Locate the cell with the specified text and output its (x, y) center coordinate. 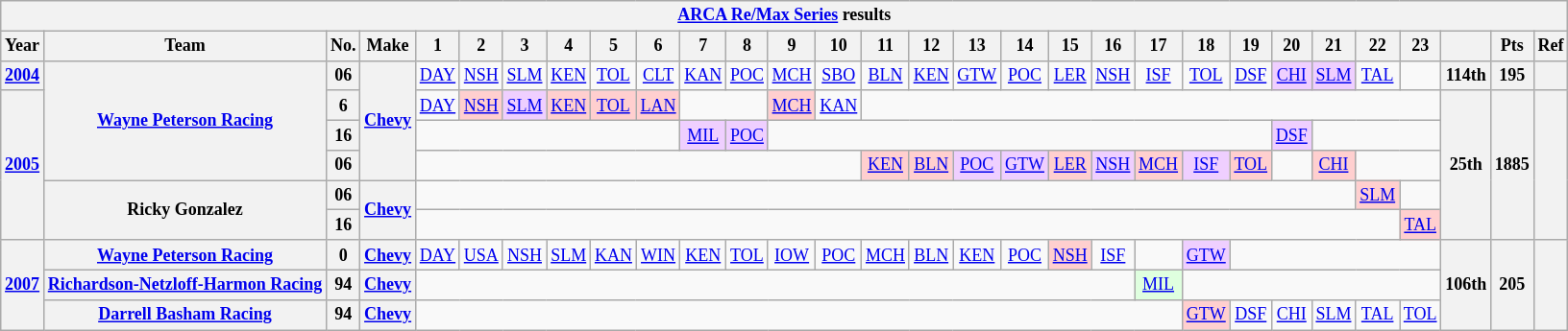
Team (184, 46)
Ref (1551, 46)
SBO (839, 75)
LAN (658, 106)
2 (480, 46)
IOW (792, 255)
14 (1025, 46)
Pts (1512, 46)
195 (1512, 75)
Ricky Gonzalez (184, 210)
USA (480, 255)
114th (1466, 75)
ARCA Re/Max Series results (784, 15)
2004 (23, 75)
CLT (658, 75)
Make (388, 46)
Richardson-Netzloff-Harmon Racing (184, 284)
7 (703, 46)
21 (1334, 46)
20 (1291, 46)
2007 (23, 285)
0 (344, 255)
1 (437, 46)
10 (839, 46)
17 (1159, 46)
Year (23, 46)
22 (1378, 46)
12 (931, 46)
9 (792, 46)
15 (1070, 46)
106th (1466, 285)
23 (1420, 46)
19 (1251, 46)
13 (977, 46)
3 (525, 46)
205 (1512, 285)
8 (747, 46)
2005 (23, 165)
25th (1466, 165)
No. (344, 46)
1885 (1512, 165)
Darrell Basham Racing (184, 315)
4 (569, 46)
WIN (658, 255)
18 (1206, 46)
5 (614, 46)
11 (886, 46)
